Capture the cell that displays the provided text and extract its (x, y) central coordinate. 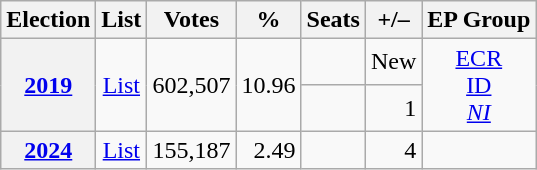
10.96 (268, 85)
Election (48, 20)
2019 (48, 85)
1 (393, 108)
2024 (48, 150)
Votes (192, 20)
New (393, 62)
602,507 (192, 85)
4 (393, 150)
Seats (333, 20)
2.49 (268, 150)
EP Group (479, 20)
% (268, 20)
ECR ID NI (479, 85)
155,187 (192, 150)
+/– (393, 20)
